Pinpoint the cell where the given text exists, returning its (x, y) midpoint coordinate. 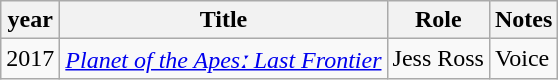
Title (224, 20)
Notes (523, 20)
Role (438, 20)
year (30, 20)
Jess Ross (438, 59)
2017 (30, 59)
Planet of the Apesː Last Frontier (224, 59)
Voice (523, 59)
